Output the (X, Y) coordinate of the center of the cell containing the given text.  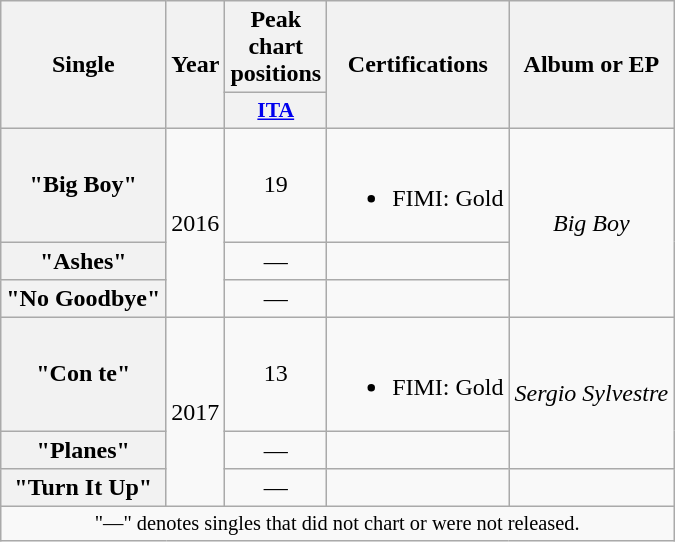
"Turn It Up" (84, 488)
Single (84, 65)
"Ashes" (84, 261)
"Big Boy" (84, 184)
Album or EP (592, 65)
2016 (196, 222)
Year (196, 65)
Peak chart positions (276, 47)
"—" denotes singles that did not chart or were not released. (338, 524)
ITA (276, 111)
19 (276, 184)
"Planes" (84, 450)
2017 (196, 412)
"No Goodbye" (84, 299)
Certifications (418, 65)
Big Boy (592, 222)
Sergio Sylvestre (592, 394)
13 (276, 374)
"Con te" (84, 374)
